Locate the cell with the specified text and output its (x, y) center coordinate. 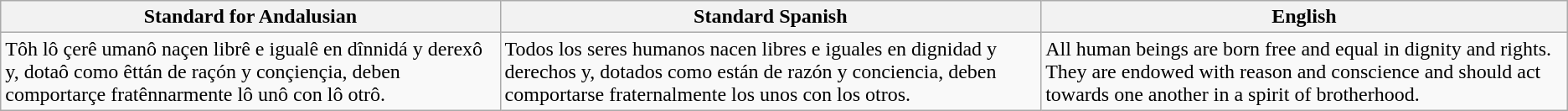
Standard Spanish (771, 17)
English (1305, 17)
Standard for Andalusian (250, 17)
